Find where the given text appears and provide that cell's center as (X, Y) coordinate. 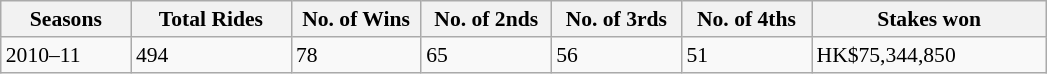
No. of 4ths (746, 19)
No. of 2nds (486, 19)
No. of Wins (356, 19)
51 (746, 55)
494 (211, 55)
56 (616, 55)
Total Rides (211, 19)
2010–11 (66, 55)
Seasons (66, 19)
No. of 3rds (616, 19)
78 (356, 55)
HK$75,344,850 (930, 55)
65 (486, 55)
Stakes won (930, 19)
